Extract the (x, y) coordinate from the center of the cell holding the provided text.  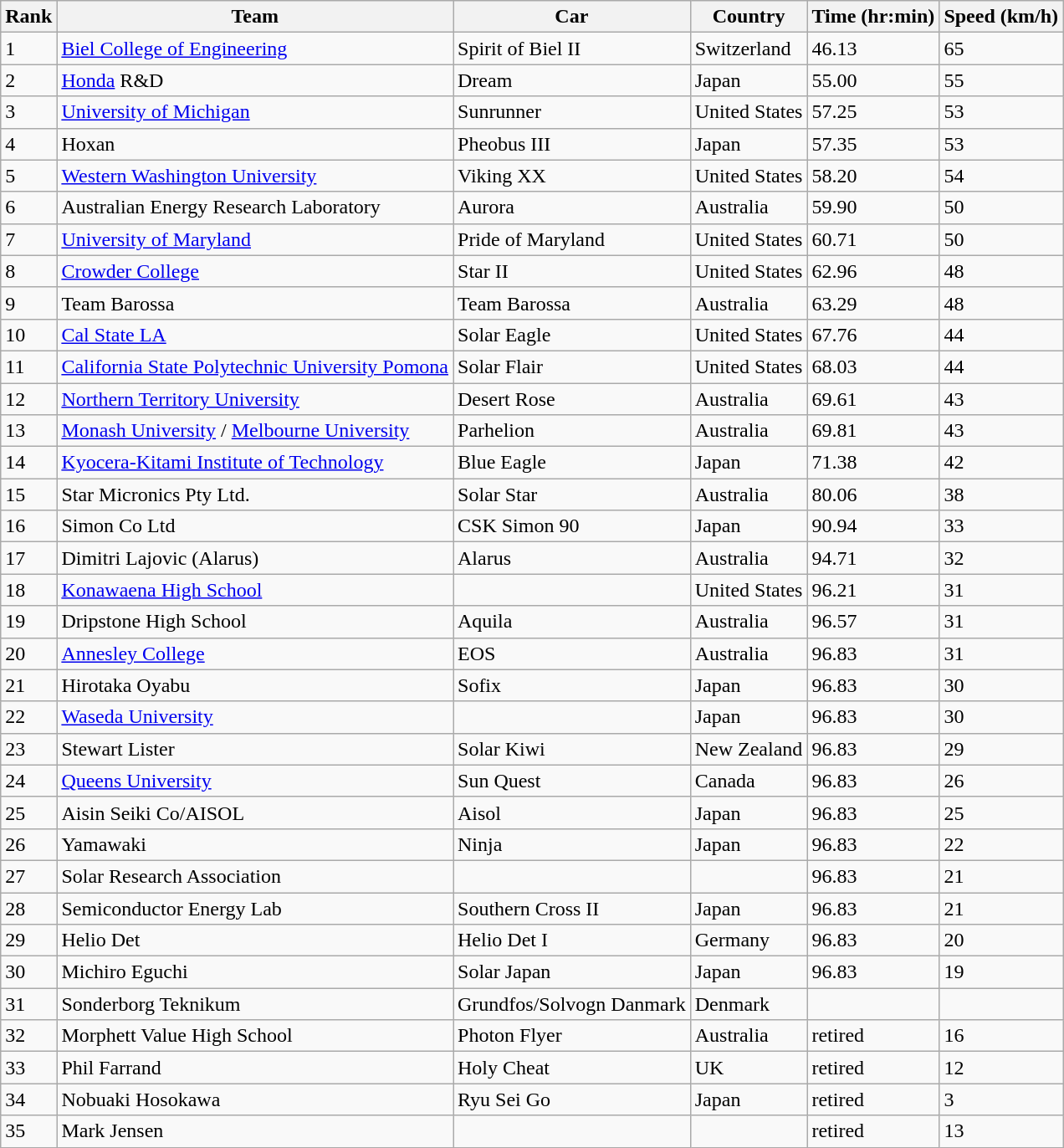
57.25 (873, 112)
Alarus (572, 558)
14 (28, 463)
Solar Star (572, 495)
Honda R&D (255, 80)
Monash University / Melbourne University (255, 431)
58.20 (873, 176)
Time (hr:min) (873, 17)
Northern Territory University (255, 399)
Aisol (572, 812)
Solar Kiwi (572, 749)
35 (28, 1131)
Semiconductor Energy Lab (255, 908)
Viking XX (572, 176)
1 (28, 49)
Aisin Seiki Co/AISOL (255, 812)
Aurora (572, 208)
4 (28, 144)
Michiro Eguchi (255, 972)
Helio Det (255, 940)
96.21 (873, 590)
28 (28, 908)
18 (28, 590)
Solar Flair (572, 366)
96.57 (873, 622)
Germany (749, 940)
Switzerland (749, 49)
Waseda University (255, 717)
Canada (749, 781)
Dream (572, 80)
69.61 (873, 399)
California State Polytechnic University Pomona (255, 366)
90.94 (873, 526)
Solar Eagle (572, 335)
Ryu Sei Go (572, 1099)
Sofix (572, 685)
Pheobus III (572, 144)
Yamawaki (255, 844)
Rank (28, 17)
Pride of Maryland (572, 239)
Konawaena High School (255, 590)
67.76 (873, 335)
Phil Farrand (255, 1068)
Morphett Value High School (255, 1036)
Star Micronics Pty Ltd. (255, 495)
Spirit of Biel II (572, 49)
Country (749, 17)
6 (28, 208)
54 (1001, 176)
Queens University (255, 781)
68.03 (873, 366)
Speed (km/h) (1001, 17)
55.00 (873, 80)
24 (28, 781)
Helio Det I (572, 940)
71.38 (873, 463)
59.90 (873, 208)
2 (28, 80)
57.35 (873, 144)
Australian Energy Research Laboratory (255, 208)
Simon Co Ltd (255, 526)
Desert Rose (572, 399)
University of Michigan (255, 112)
Blue Eagle (572, 463)
63.29 (873, 303)
Annesley College (255, 653)
5 (28, 176)
Western Washington University (255, 176)
94.71 (873, 558)
7 (28, 239)
42 (1001, 463)
55 (1001, 80)
Denmark (749, 1004)
Dimitri Lajovic (Alarus) (255, 558)
Ninja (572, 844)
Holy Cheat (572, 1068)
Southern Cross II (572, 908)
69.81 (873, 431)
60.71 (873, 239)
62.96 (873, 271)
17 (28, 558)
11 (28, 366)
34 (28, 1099)
Sonderborg Teknikum (255, 1004)
CSK Simon 90 (572, 526)
65 (1001, 49)
Solar Japan (572, 972)
9 (28, 303)
Hoxan (255, 144)
8 (28, 271)
23 (28, 749)
Photon Flyer (572, 1036)
Team (255, 17)
Star II (572, 271)
Biel College of Engineering (255, 49)
27 (28, 876)
Solar Research Association (255, 876)
Car (572, 17)
Sunrunner (572, 112)
University of Maryland (255, 239)
Grundfos/Solvogn Danmark (572, 1004)
80.06 (873, 495)
Kyocera-Kitami Institute of Technology (255, 463)
15 (28, 495)
38 (1001, 495)
Stewart Lister (255, 749)
EOS (572, 653)
Cal State LA (255, 335)
Nobuaki Hosokawa (255, 1099)
46.13 (873, 49)
New Zealand (749, 749)
Dripstone High School (255, 622)
10 (28, 335)
Aquila (572, 622)
UK (749, 1068)
Crowder College (255, 271)
Hirotaka Oyabu (255, 685)
Mark Jensen (255, 1131)
Sun Quest (572, 781)
Parhelion (572, 431)
